Provide the [x, y] coordinate of the cell's center where the given text is located.  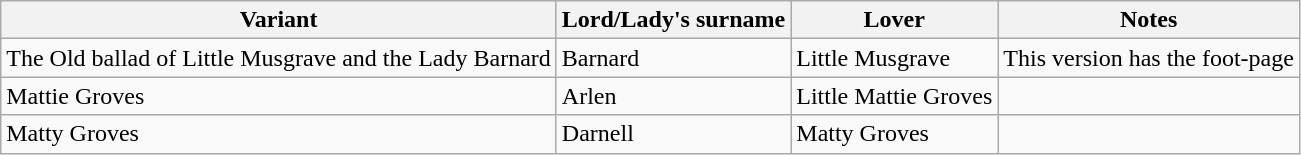
The Old ballad of Little Musgrave and the Lady Barnard [279, 58]
Mattie Groves [279, 96]
Little Mattie Groves [894, 96]
Lord/Lady's surname [673, 20]
Arlen [673, 96]
This version has the foot-page [1149, 58]
Lover [894, 20]
Little Musgrave [894, 58]
Darnell [673, 134]
Barnard [673, 58]
Notes [1149, 20]
Variant [279, 20]
